From the cell containing the given text, extract its center point as [X, Y] coordinate. 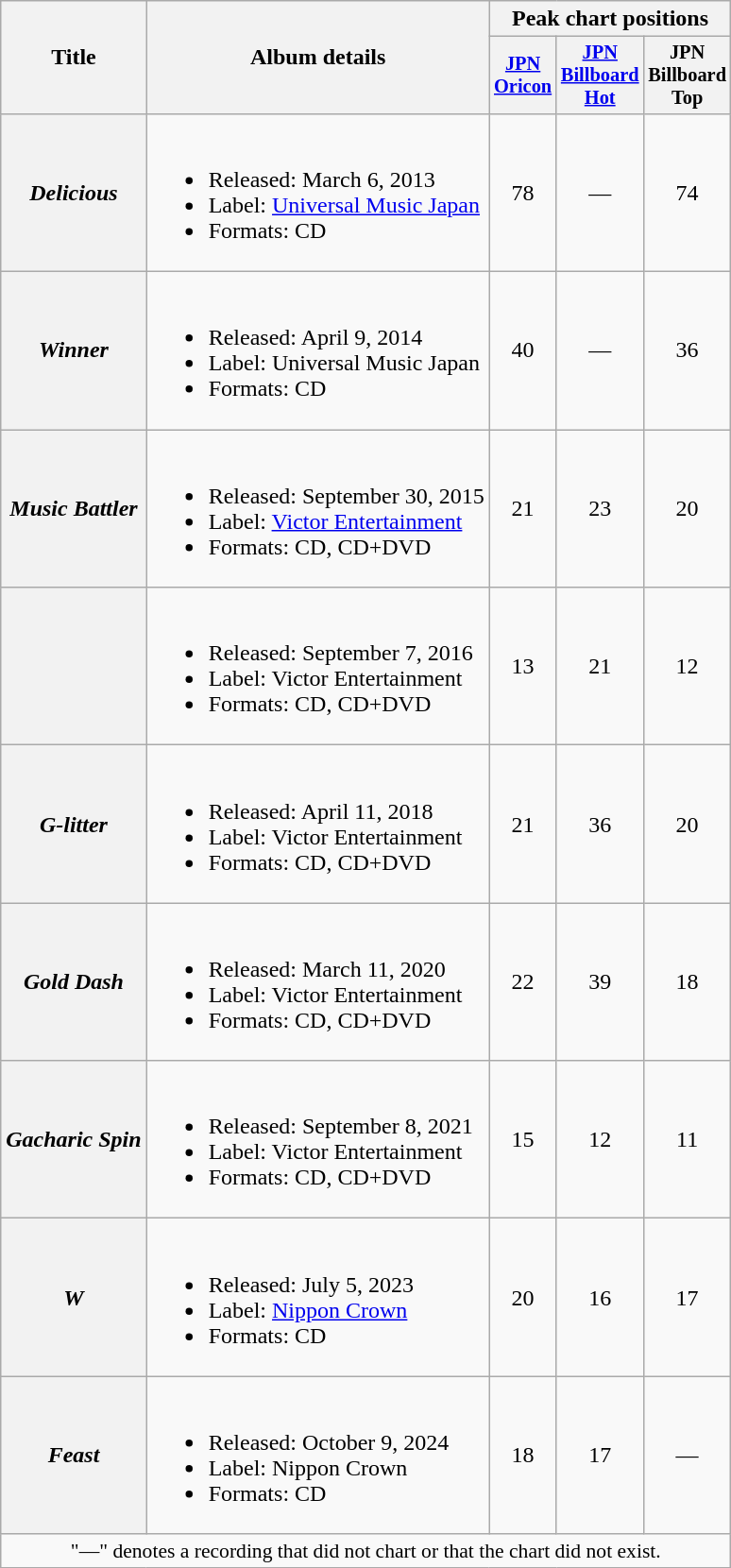
Released: September 30, 2015Label: Victor EntertainmentFormats: CD, CD+DVD [317, 508]
Gacharic Spin [74, 1139]
Released: April 9, 2014Label: Universal Music JapanFormats: CD [317, 351]
"—" denotes a recording that did not chart or that the chart did not exist. [366, 1551]
Released: April 11, 2018Label: Victor EntertainmentFormats: CD, CD+DVD [317, 824]
11 [687, 1139]
Released: July 5, 2023Label: Nippon CrownFormats: CD [317, 1298]
Released: March 6, 2013Label: Universal Music JapanFormats: CD [317, 193]
Released: March 11, 2020Label: Victor EntertainmentFormats: CD, CD+DVD [317, 982]
Delicious [74, 193]
39 [600, 982]
JPNOricon [523, 76]
JPNBillboard Hot [600, 76]
Title [74, 58]
Winner [74, 351]
W [74, 1298]
16 [600, 1298]
23 [600, 508]
Released: September 8, 2021Label: Victor EntertainmentFormats: CD, CD+DVD [317, 1139]
74 [687, 193]
15 [523, 1139]
Album details [317, 58]
G-litter [74, 824]
Music Battler [74, 508]
Released: October 9, 2024Label: Nippon CrownFormats: CD [317, 1455]
40 [523, 351]
22 [523, 982]
JPNBillboard Top [687, 76]
Gold Dash [74, 982]
13 [523, 667]
Released: September 7, 2016Label: Victor EntertainmentFormats: CD, CD+DVD [317, 667]
78 [523, 193]
Peak chart positions [610, 19]
Feast [74, 1455]
